Return (x, y) of the center of cell containing provided text 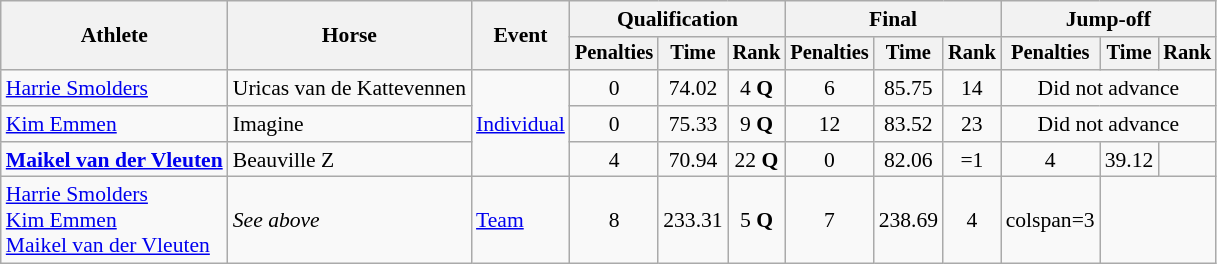
Maikel van der Vleuten (114, 160)
Event (520, 36)
Beauville Z (350, 160)
Team (520, 220)
238.69 (908, 220)
23 (972, 124)
22 Q (757, 160)
See above (350, 220)
75.33 (692, 124)
70.94 (692, 160)
7 (829, 220)
Jump-off (1108, 19)
Uricas van de Kattevennen (350, 88)
9 Q (757, 124)
85.75 (908, 88)
Horse (350, 36)
74.02 (692, 88)
Athlete (114, 36)
82.06 (908, 160)
4 Q (757, 88)
8 (614, 220)
=1 (972, 160)
6 (829, 88)
233.31 (692, 220)
Individual (520, 124)
colspan=3 (1050, 220)
Final (892, 19)
Qualification (678, 19)
Imagine (350, 124)
5 Q (757, 220)
Kim Emmen (114, 124)
39.12 (1130, 160)
Harrie Smolders (114, 88)
Harrie SmoldersKim EmmenMaikel van der Vleuten (114, 220)
14 (972, 88)
12 (829, 124)
83.52 (908, 124)
